Identify which cell holds the provided text, then report its (x, y) central coordinate. 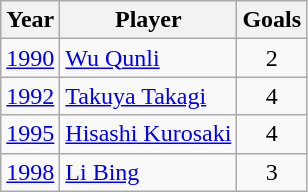
Li Bing (148, 172)
Player (148, 20)
Wu Qunli (148, 58)
1992 (30, 96)
Takuya Takagi (148, 96)
1998 (30, 172)
2 (272, 58)
Goals (272, 20)
Hisashi Kurosaki (148, 134)
3 (272, 172)
1990 (30, 58)
1995 (30, 134)
Year (30, 20)
